Determine the [x, y] coordinate at the center of the cell enclosing the given text.  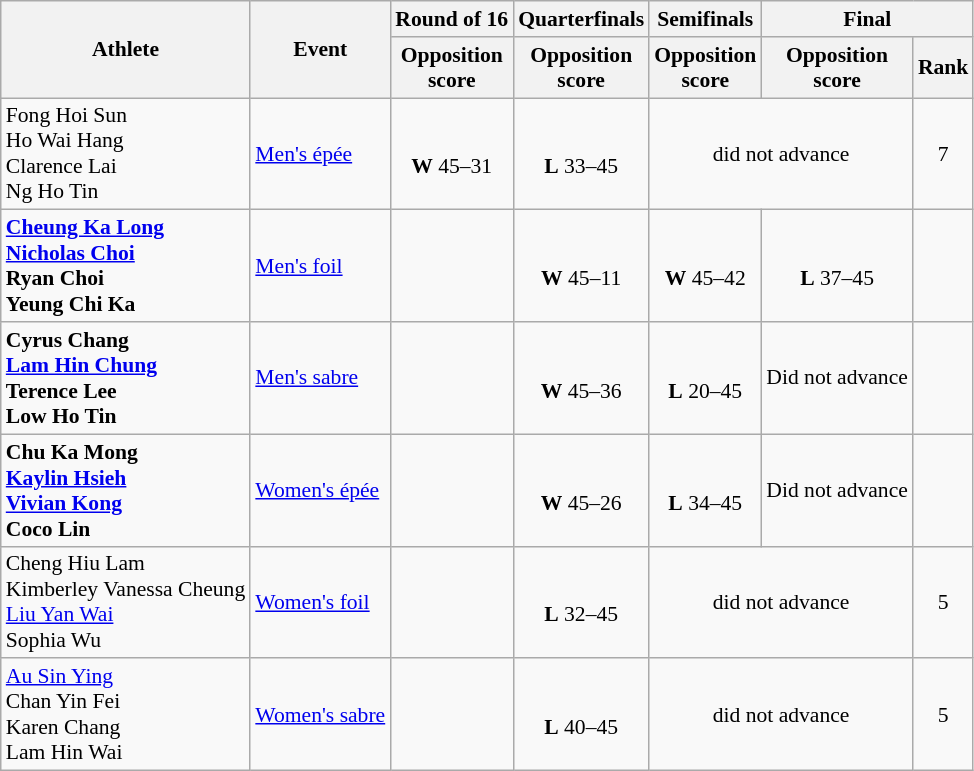
W 45–36 [581, 378]
L 40–45 [581, 715]
Quarterfinals [581, 19]
Men's foil [320, 266]
Fong Hoi SunHo Wai HangClarence LaiNg Ho Tin [126, 154]
Event [320, 50]
Semifinals [705, 19]
W 45–42 [705, 266]
L 20–45 [705, 378]
Rank [944, 68]
Cheung Ka LongNicholas ChoiRyan ChoiYeung Chi Ka [126, 266]
Cheng Hiu LamKimberley Vanessa CheungLiu Yan WaiSophia Wu [126, 602]
Women's épée [320, 490]
W 45–11 [581, 266]
L 33–45 [581, 154]
Round of 16 [452, 19]
W 45–26 [581, 490]
L 32–45 [581, 602]
Men's épée [320, 154]
7 [944, 154]
Women's foil [320, 602]
Men's sabre [320, 378]
Final [867, 19]
Au Sin YingChan Yin FeiKaren ChangLam Hin Wai [126, 715]
Women's sabre [320, 715]
W 45–31 [452, 154]
Athlete [126, 50]
L 37–45 [837, 266]
L 34–45 [705, 490]
Chu Ka MongKaylin HsiehVivian KongCoco Lin [126, 490]
Cyrus ChangLam Hin ChungTerence LeeLow Ho Tin [126, 378]
